Extract the [X, Y] coordinate from the center of the cell holding the provided text.  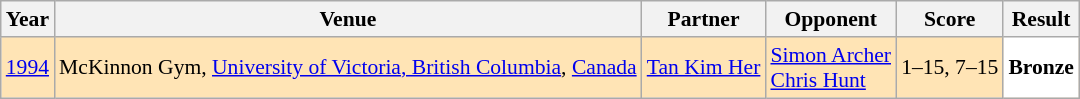
Bronze [1041, 68]
Simon Archer Chris Hunt [830, 68]
Score [950, 19]
McKinnon Gym, University of Victoria, British Columbia, Canada [348, 68]
Year [28, 19]
Venue [348, 19]
Partner [704, 19]
Result [1041, 19]
1–15, 7–15 [950, 68]
Tan Kim Her [704, 68]
1994 [28, 68]
Opponent [830, 19]
